Scan for the cell matching the given text and deliver its [x, y] coordinate at center. 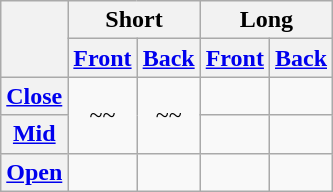
Open [34, 172]
Close [34, 96]
Long [266, 20]
Mid [34, 134]
Short [134, 20]
